Return the [X, Y] coordinate for the center point of the cell that contains the specified text.  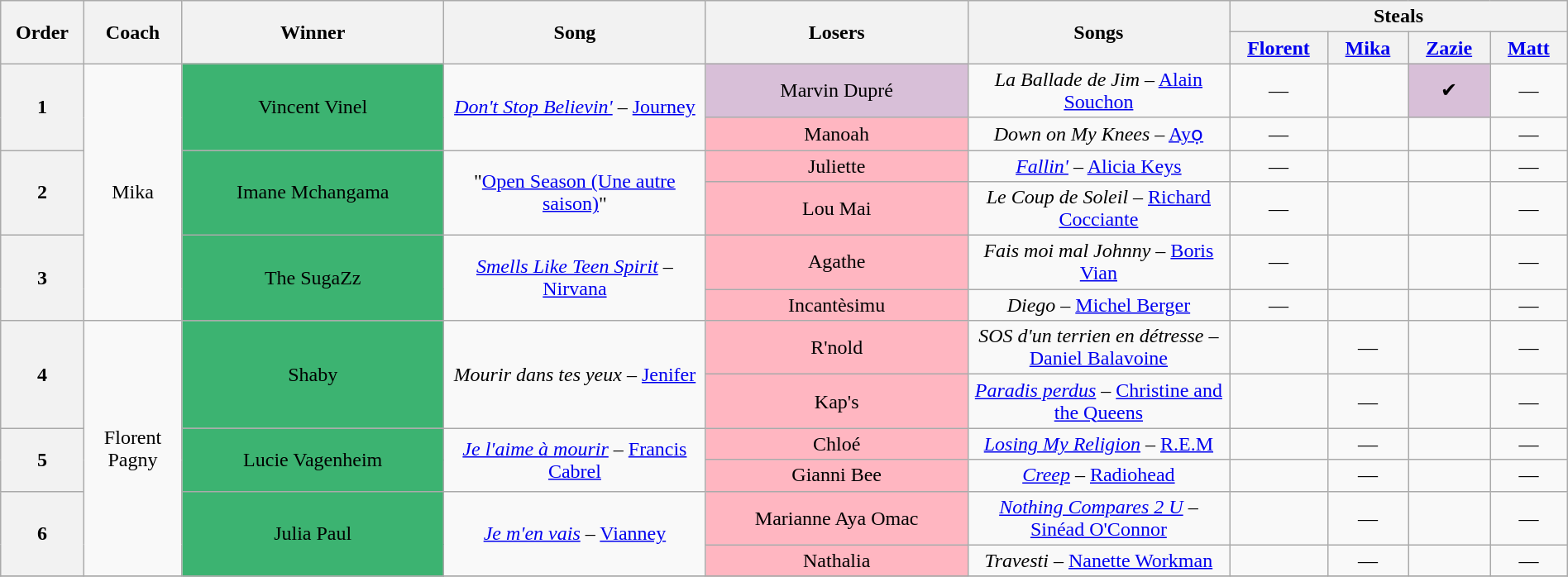
Travesti – Nanette Workman [1098, 560]
Lucie Vagenheim [313, 460]
Shaby [313, 374]
Diego – Michel Berger [1098, 305]
Nothing Compares 2 U – Sinéad O'Connor [1098, 517]
"Open Season (Une autre saison)" [576, 193]
SOS d'un terrien en détresse – Daniel Balavoine [1098, 347]
Steals [1398, 17]
Losing My Religion – R.E.M [1098, 444]
3 [42, 278]
Order [42, 32]
Songs [1098, 32]
Fallin' – Alicia Keys [1098, 166]
Marvin Dupré [837, 91]
Winner [313, 32]
✔ [1449, 91]
Nathalia [837, 560]
6 [42, 534]
Le Coup de Soleil – Richard Cocciante [1098, 208]
Kap's [837, 402]
Chloé [837, 444]
Marianne Aya Omac [837, 517]
Je m'en vais – Vianney [576, 534]
Mourir dans tes yeux – Jenifer [576, 374]
Song [576, 32]
Imane Mchangama [313, 193]
Smells Like Teen Spirit – Nirvana [576, 278]
4 [42, 374]
Fais moi mal Johnny – Boris Vian [1098, 263]
Paradis perdus – Christine and the Queens [1098, 402]
Juliette [837, 166]
Julia Paul [313, 534]
Gianni Bee [837, 475]
Lou Mai [837, 208]
Creep – Radiohead [1098, 475]
2 [42, 193]
Florent Pagny [132, 448]
R'nold [837, 347]
Losers [837, 32]
5 [42, 460]
Manoah [837, 134]
Je l'aime à mourir – Francis Cabrel [576, 460]
Agathe [837, 263]
Don't Stop Believin' – Journey [576, 107]
Matt [1529, 48]
Zazie [1449, 48]
Vincent Vinel [313, 107]
Incantèsimu [837, 305]
Coach [132, 32]
1 [42, 107]
Florent [1279, 48]
La Ballade de Jim – Alain Souchon [1098, 91]
The SugaZz [313, 278]
Down on My Knees – Ayọ [1098, 134]
